Find where the given text appears and provide that cell's center as (X, Y) coordinate. 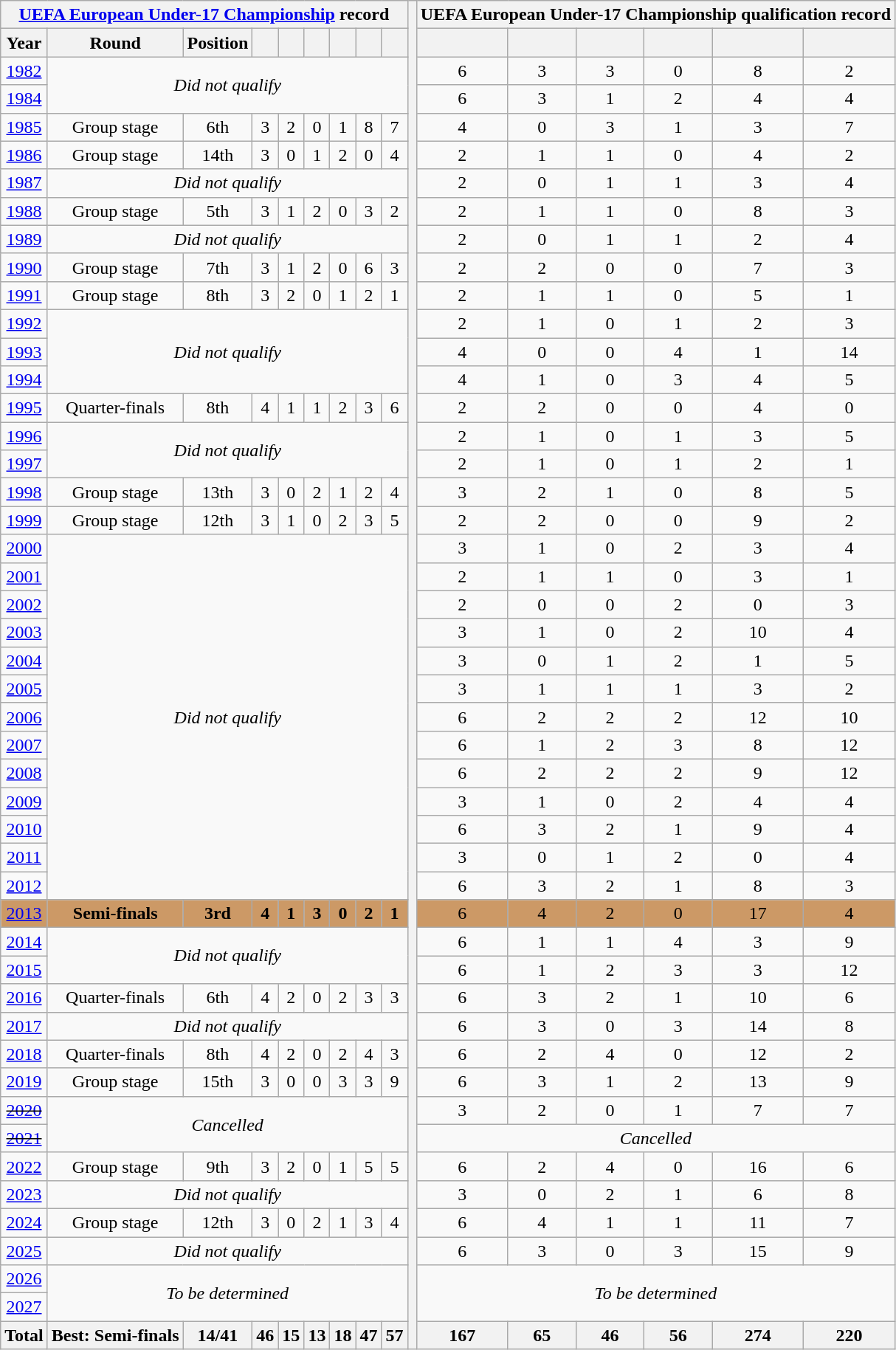
Year (24, 43)
2014 (24, 942)
57 (394, 1335)
13th (218, 492)
2017 (24, 1026)
2012 (24, 886)
2001 (24, 576)
2007 (24, 745)
Total (24, 1335)
1995 (24, 408)
18 (342, 1335)
2015 (24, 970)
2026 (24, 1279)
47 (369, 1335)
2008 (24, 773)
274 (758, 1335)
14th (218, 155)
17 (758, 914)
Best: Semi-finals (115, 1335)
2010 (24, 830)
1986 (24, 155)
16 (758, 1166)
3rd (218, 914)
2000 (24, 548)
2016 (24, 998)
14/41 (218, 1335)
2020 (24, 1110)
2002 (24, 605)
11 (758, 1222)
1988 (24, 211)
1998 (24, 492)
1996 (24, 436)
2005 (24, 689)
2022 (24, 1166)
167 (462, 1335)
2021 (24, 1138)
2011 (24, 858)
220 (850, 1335)
2024 (24, 1222)
65 (542, 1335)
2019 (24, 1082)
2003 (24, 633)
1984 (24, 99)
1997 (24, 464)
1990 (24, 267)
1982 (24, 71)
56 (678, 1335)
2027 (24, 1307)
Position (218, 43)
2025 (24, 1251)
UEFA European Under-17 Championship qualification record (655, 15)
5th (218, 211)
1987 (24, 183)
Semi-finals (115, 914)
7th (218, 267)
1993 (24, 352)
1989 (24, 239)
1999 (24, 520)
9th (218, 1166)
2004 (24, 661)
Round (115, 43)
1994 (24, 380)
2009 (24, 801)
1991 (24, 295)
1985 (24, 127)
15th (218, 1082)
2023 (24, 1194)
2006 (24, 717)
2018 (24, 1054)
2013 (24, 914)
UEFA European Under-17 Championship record (204, 15)
1992 (24, 323)
